For the text-containing cell, return its midpoint in [X, Y] coordinate format. 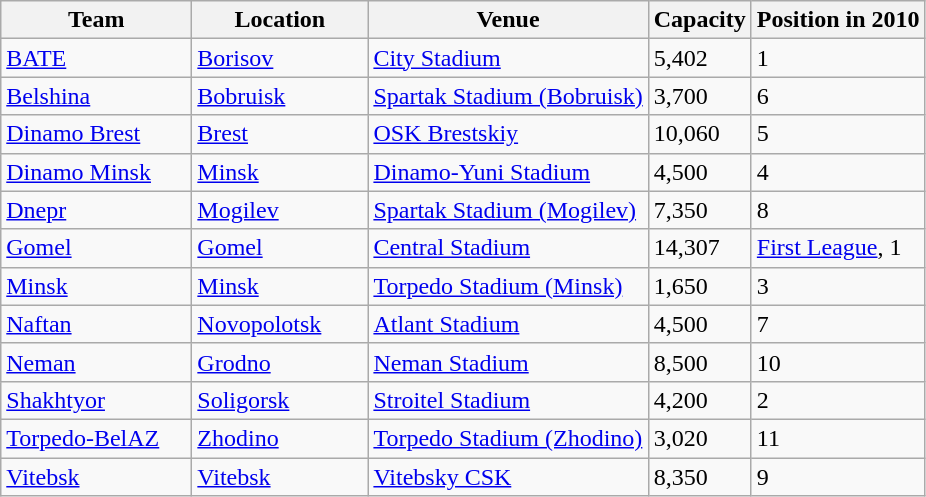
4,200 [700, 400]
Capacity [700, 20]
11 [838, 438]
Dinamo Minsk [96, 172]
Spartak Stadium (Mogilev) [508, 210]
2 [838, 400]
Torpedo-BelAZ [96, 438]
Soligorsk [280, 400]
Dnepr [96, 210]
9 [838, 477]
3,700 [700, 96]
Central Stadium [508, 248]
1,650 [700, 286]
Belshina [96, 96]
City Stadium [508, 58]
8,500 [700, 362]
Zhodino [280, 438]
1 [838, 58]
10 [838, 362]
Vitebsky CSK [508, 477]
Position in 2010 [838, 20]
Atlant Stadium [508, 324]
BATE [96, 58]
8,350 [700, 477]
Dinamo Brest [96, 134]
3 [838, 286]
Stroitel Stadium [508, 400]
Grodno [280, 362]
First League, 1 [838, 248]
Dinamo-Yuni Stadium [508, 172]
Location [280, 20]
Team [96, 20]
8 [838, 210]
OSK Brestskiy [508, 134]
Neman [96, 362]
Brest [280, 134]
14,307 [700, 248]
3,020 [700, 438]
Neman Stadium [508, 362]
Spartak Stadium (Bobruisk) [508, 96]
7,350 [700, 210]
Borisov [280, 58]
4 [838, 172]
Venue [508, 20]
Novopolotsk [280, 324]
Shakhtyor [96, 400]
Torpedo Stadium (Minsk) [508, 286]
Mogilev [280, 210]
6 [838, 96]
Bobruisk [280, 96]
7 [838, 324]
Naftan [96, 324]
5 [838, 134]
Torpedo Stadium (Zhodino) [508, 438]
10,060 [700, 134]
5,402 [700, 58]
